Output the (X, Y) coordinate of the center of the cell containing the given text.  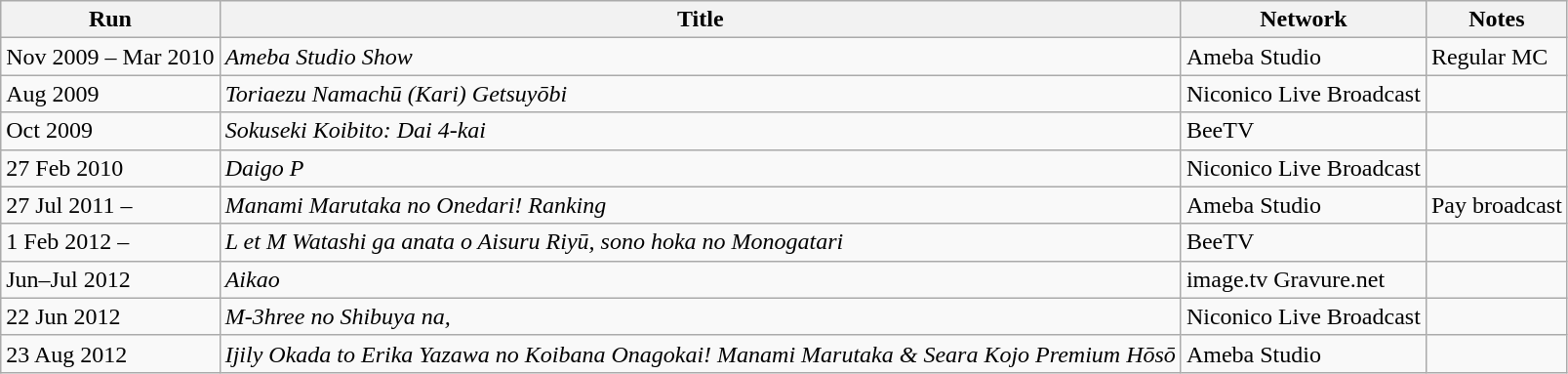
27 Feb 2010 (110, 168)
Oct 2009 (110, 131)
Title (701, 20)
Daigo P (701, 168)
27 Jul 2011 – (110, 205)
Toriaezu Namachū (Kari) Getsuyōbi (701, 94)
Network (1304, 20)
Aikao (701, 279)
Run (110, 20)
image.tv Gravure.net (1304, 279)
Manami Marutaka no Onedari! Ranking (701, 205)
Ameba Studio Show (701, 57)
Sokuseki Koibito: Dai 4-kai (701, 131)
Jun–Jul 2012 (110, 279)
L et M Watashi ga anata o Aisuru Riyū, sono hoka no Monogatari (701, 242)
Ijily Okada to Erika Yazawa no Koibana Onagokai! Manami Marutaka & Seara Kojo Premium Hōsō (701, 353)
Notes (1497, 20)
Regular MC (1497, 57)
Pay broadcast (1497, 205)
M-3hree no Shibuya na, (701, 316)
Aug 2009 (110, 94)
1 Feb 2012 – (110, 242)
23 Aug 2012 (110, 353)
22 Jun 2012 (110, 316)
Nov 2009 – Mar 2010 (110, 57)
